Determine the [x, y] coordinate at the center of the cell enclosing the given text.  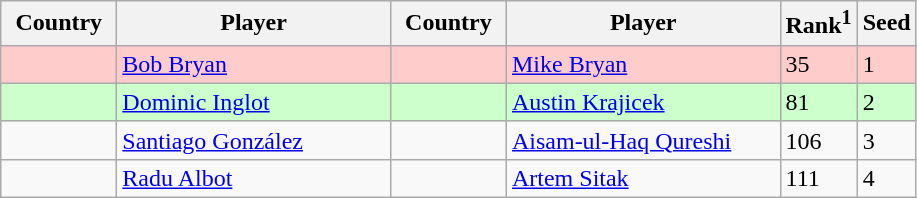
106 [818, 140]
35 [818, 64]
Austin Krajicek [643, 102]
Seed [886, 24]
3 [886, 140]
81 [818, 102]
Dominic Inglot [254, 102]
Radu Albot [254, 178]
Artem Sitak [643, 178]
111 [818, 178]
Santiago González [254, 140]
1 [886, 64]
4 [886, 178]
Rank1 [818, 24]
2 [886, 102]
Mike Bryan [643, 64]
Bob Bryan [254, 64]
Aisam-ul-Haq Qureshi [643, 140]
